For the text-containing cell, return its midpoint in [X, Y] coordinate format. 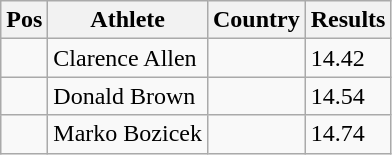
14.54 [348, 96]
Donald Brown [128, 96]
Pos [24, 20]
Marko Bozicek [128, 134]
Country [256, 20]
14.74 [348, 134]
Athlete [128, 20]
Results [348, 20]
14.42 [348, 58]
Clarence Allen [128, 58]
